Return [X, Y] of the center of cell containing provided text 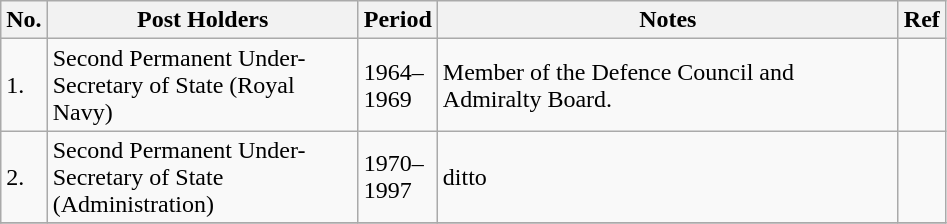
Second Permanent Under-Secretary of State (Royal Navy) [202, 85]
Period [398, 20]
2. [24, 177]
Member of the Defence Council and Admiralty Board. [668, 85]
Post Holders [202, 20]
Notes [668, 20]
1964–1969 [398, 85]
Ref [922, 20]
No. [24, 20]
Second Permanent Under- Secretary of State (Administration) [202, 177]
1. [24, 85]
ditto [668, 177]
1970–1997 [398, 177]
